Return the (X, Y) coordinate for the center point of the cell that contains the specified text.  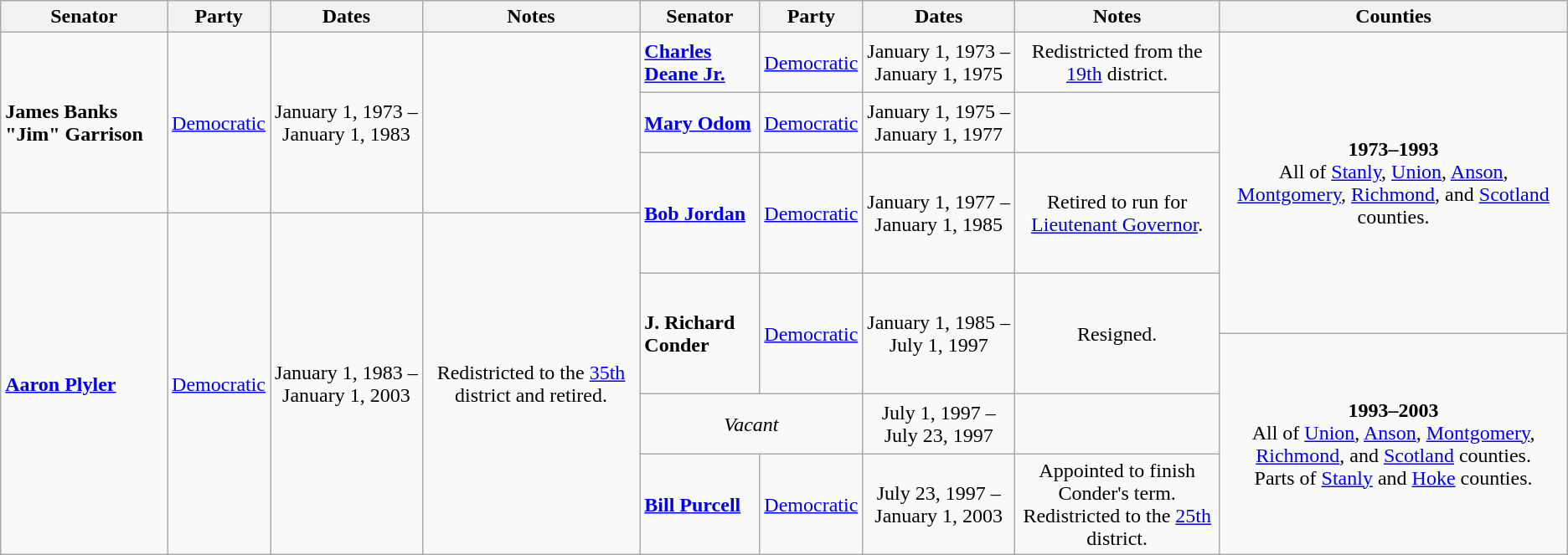
Mary Odom (700, 123)
Resigned. (1117, 334)
Charles Deane Jr. (700, 63)
J. Richard Conder (700, 334)
January 1, 1977 – January 1, 1985 (939, 213)
Bob Jordan (700, 213)
Redistricted to the 35th district and retired. (531, 383)
January 1, 1973 – January 1, 1975 (939, 63)
Appointed to finish Conder's term. Redistricted to the 25th district. (1117, 504)
January 1, 1985 – July 1, 1997 (939, 334)
Bill Purcell (700, 504)
Aaron Plyler (84, 383)
July 1, 1997 – July 23, 1997 (939, 424)
Counties (1394, 17)
Vacant (751, 424)
Retired to run for Lieutenant Governor. (1117, 213)
July 23, 1997 – January 1, 2003 (939, 504)
January 1, 1975 – January 1, 1977 (939, 123)
January 1, 1973 – January 1, 1983 (347, 123)
James Banks "Jim" Garrison (84, 123)
January 1, 1983 – January 1, 2003 (347, 383)
1993–2003 All of Union, Anson, Montgomery, Richmond, and Scotland counties. Parts of Stanly and Hoke counties. (1394, 444)
Redistricted from the 19th district. (1117, 63)
1973–1993 All of Stanly, Union, Anson, Montgomery, Richmond, and Scotland counties. (1394, 183)
